From the cell containing the given text, extract its center point as (X, Y) coordinate. 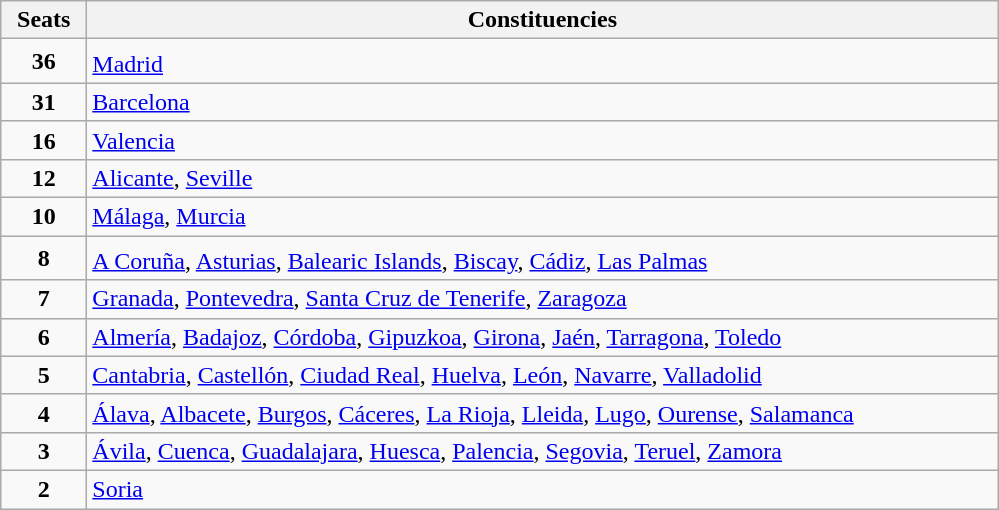
Granada, Pontevedra, Santa Cruz de Tenerife, Zaragoza (542, 299)
Barcelona (542, 102)
6 (44, 337)
31 (44, 102)
A Coruña, Asturias, Balearic Islands, Biscay, Cádiz, Las Palmas (542, 258)
Constituencies (542, 20)
7 (44, 299)
Álava, Albacete, Burgos, Cáceres, La Rioja, Lleida, Lugo, Ourense, Salamanca (542, 413)
4 (44, 413)
Málaga, Murcia (542, 217)
Valencia (542, 140)
16 (44, 140)
10 (44, 217)
Ávila, Cuenca, Guadalajara, Huesca, Palencia, Segovia, Teruel, Zamora (542, 451)
Madrid (542, 62)
Almería, Badajoz, Córdoba, Gipuzkoa, Girona, Jaén, Tarragona, Toledo (542, 337)
Soria (542, 489)
Cantabria, Castellón, Ciudad Real, Huelva, León, Navarre, Valladolid (542, 375)
8 (44, 258)
5 (44, 375)
12 (44, 178)
2 (44, 489)
Alicante, Seville (542, 178)
36 (44, 62)
3 (44, 451)
Seats (44, 20)
